For the text-containing cell, return its midpoint in (X, Y) coordinate format. 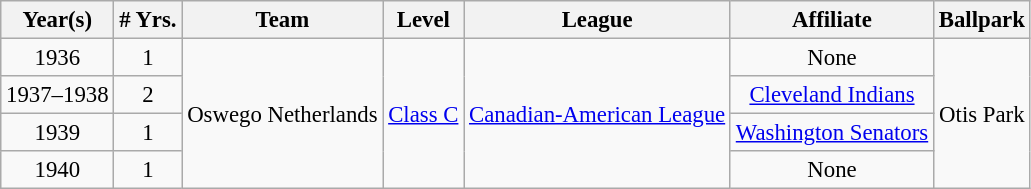
Otis Park (982, 114)
1937–1938 (58, 95)
1936 (58, 58)
1939 (58, 133)
1940 (58, 170)
Year(s) (58, 20)
Canadian-American League (598, 114)
League (598, 20)
Oswego Netherlands (282, 114)
Team (282, 20)
Washington Senators (832, 133)
Level (424, 20)
Ballpark (982, 20)
Cleveland Indians (832, 95)
Class C (424, 114)
Affiliate (832, 20)
2 (148, 95)
# Yrs. (148, 20)
